Return (X, Y) of the center of cell containing provided text 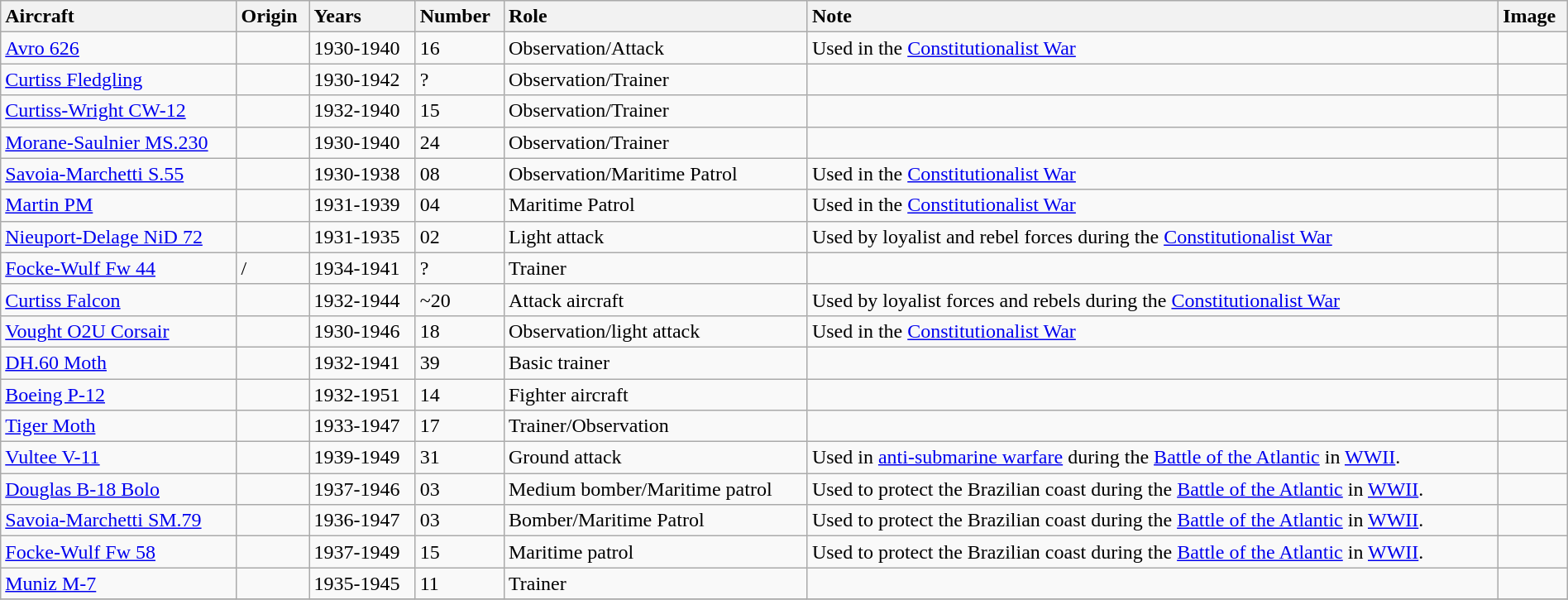
1930-1946 (362, 331)
08 (460, 174)
Fighter aircraft (655, 395)
1932-1941 (362, 362)
Years (362, 17)
Used by loyalist and rebel forces during the Constitutionalist War (1153, 237)
17 (460, 426)
Light attack (655, 237)
1933-1947 (362, 426)
16 (460, 48)
Used in anti-submarine warfare during the Battle of the Atlantic in WWII. (1153, 458)
Focke-Wulf Fw 44 (119, 268)
Image (1533, 17)
Trainer/Observation (655, 426)
Observation/light attack (655, 331)
02 (460, 237)
Maritime patrol (655, 552)
Martin PM (119, 205)
DH.60 Moth (119, 362)
1937-1949 (362, 552)
1930-1938 (362, 174)
1939-1949 (362, 458)
Curtiss-Wright CW-12 (119, 111)
Boeing P-12 (119, 395)
14 (460, 395)
Nieuport-Delage NiD 72 (119, 237)
Number (460, 17)
1932-1944 (362, 300)
Origin (273, 17)
18 (460, 331)
1931-1935 (362, 237)
Maritime Patrol (655, 205)
1934-1941 (362, 268)
1936-1947 (362, 521)
Tiger Moth (119, 426)
1932-1951 (362, 395)
1930-1942 (362, 79)
1937-1946 (362, 489)
Role (655, 17)
Vultee V-11 (119, 458)
Observation/Attack (655, 48)
Savoia-Marchetti S.55 (119, 174)
Aircraft (119, 17)
Curtiss Fledgling (119, 79)
39 (460, 362)
24 (460, 142)
Basic trainer (655, 362)
Douglas B-18 Bolo (119, 489)
Bomber/Maritime Patrol (655, 521)
Curtiss Falcon (119, 300)
Morane-Saulnier MS.230 (119, 142)
Ground attack (655, 458)
Vought O2U Corsair (119, 331)
Observation/Maritime Patrol (655, 174)
04 (460, 205)
Avro 626 (119, 48)
11 (460, 583)
31 (460, 458)
Focke-Wulf Fw 58 (119, 552)
Savoia-Marchetti SM.79 (119, 521)
1931-1939 (362, 205)
Note (1153, 17)
1932-1940 (362, 111)
~20 (460, 300)
/ (273, 268)
Muniz M-7 (119, 583)
1935-1945 (362, 583)
Attack aircraft (655, 300)
Used by loyalist forces and rebels during the Constitutionalist War (1153, 300)
Medium bomber/Maritime patrol (655, 489)
